Output the (X, Y) coordinate of the center of the cell containing the given text.  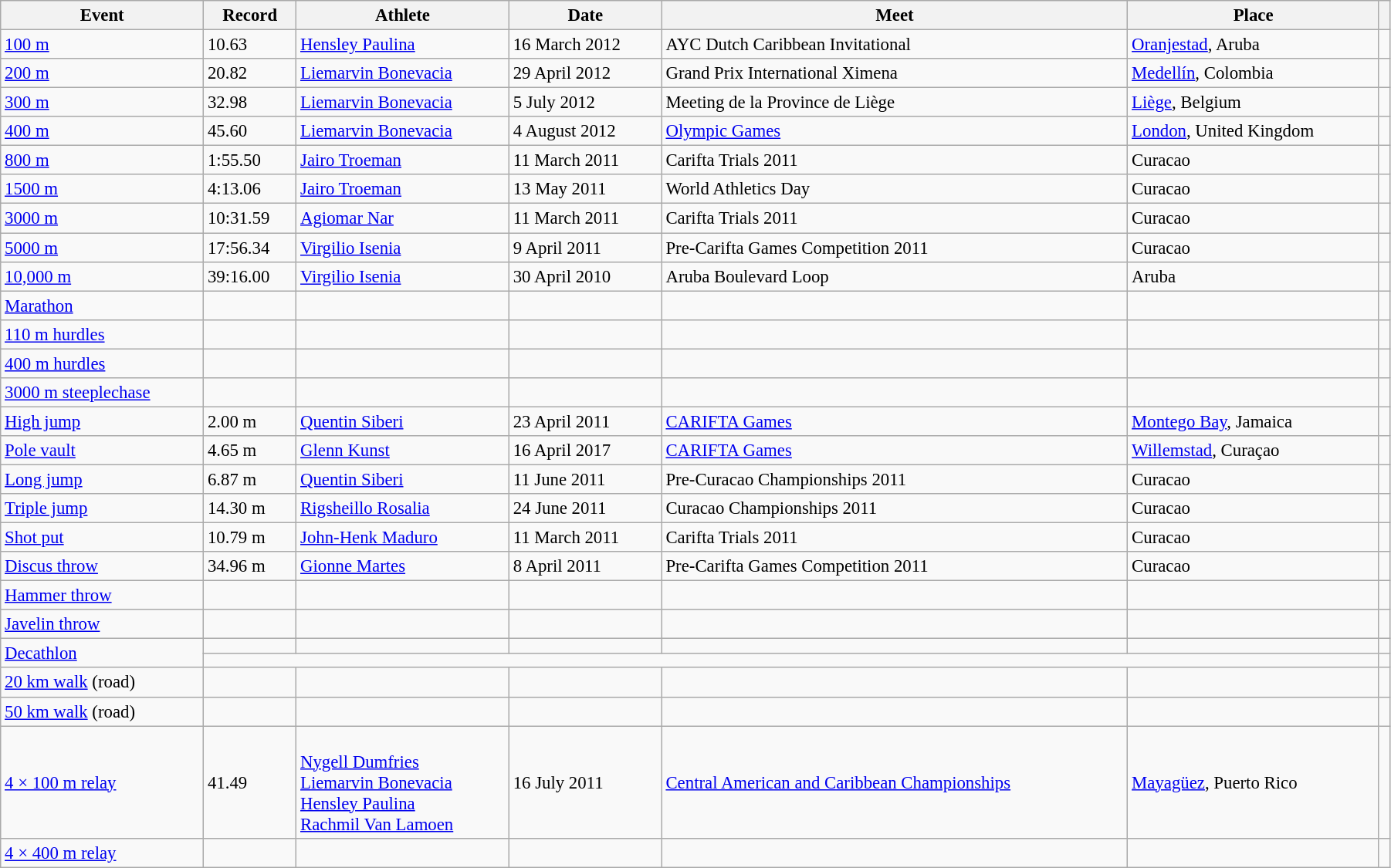
10:31.59 (250, 218)
4 × 100 m relay (102, 782)
4.65 m (250, 451)
400 m hurdles (102, 363)
2.00 m (250, 421)
110 m hurdles (102, 334)
Gionne Martes (403, 566)
4 August 2012 (585, 131)
16 April 2017 (585, 451)
5000 m (102, 248)
Decathlon (102, 654)
14.30 m (250, 508)
Aruba (1254, 276)
1:55.50 (250, 160)
30 April 2010 (585, 276)
16 July 2011 (585, 782)
Meeting de la Province de Liège (895, 103)
High jump (102, 421)
Event (102, 15)
17:56.34 (250, 248)
20 km walk (road) (102, 683)
Rigsheillo Rosalia (403, 508)
39:16.00 (250, 276)
Athlete (403, 15)
Triple jump (102, 508)
4:13.06 (250, 189)
Curacao Championships 2011 (895, 508)
Meet (895, 15)
Date (585, 15)
Oranjestad, Aruba (1254, 45)
Hammer throw (102, 596)
13 May 2011 (585, 189)
Discus throw (102, 566)
6.87 m (250, 479)
50 km walk (road) (102, 711)
4 × 400 m relay (102, 853)
Grand Prix International Ximena (895, 73)
11 June 2011 (585, 479)
Place (1254, 15)
10,000 m (102, 276)
John-Henk Maduro (403, 538)
10.63 (250, 45)
32.98 (250, 103)
Aruba Boulevard Loop (895, 276)
Hensley Paulina (403, 45)
Pre-Curacao Championships 2011 (895, 479)
100 m (102, 45)
45.60 (250, 131)
London, United Kingdom (1254, 131)
Montego Bay, Jamaica (1254, 421)
Pole vault (102, 451)
AYC Dutch Caribbean Invitational (895, 45)
8 April 2011 (585, 566)
Record (250, 15)
Agiomar Nar (403, 218)
16 March 2012 (585, 45)
3000 m (102, 218)
Medellín, Colombia (1254, 73)
Liège, Belgium (1254, 103)
34.96 m (250, 566)
Long jump (102, 479)
World Athletics Day (895, 189)
41.49 (250, 782)
Marathon (102, 306)
Central American and Caribbean Championships (895, 782)
24 June 2011 (585, 508)
Mayagüez, Puerto Rico (1254, 782)
1500 m (102, 189)
5 July 2012 (585, 103)
23 April 2011 (585, 421)
3000 m steeplechase (102, 393)
200 m (102, 73)
Willemstad, Curaçao (1254, 451)
9 April 2011 (585, 248)
29 April 2012 (585, 73)
800 m (102, 160)
Nygell DumfriesLiemarvin BonevaciaHensley PaulinaRachmil Van Lamoen (403, 782)
Glenn Kunst (403, 451)
300 m (102, 103)
400 m (102, 131)
Javelin throw (102, 624)
Shot put (102, 538)
10.79 m (250, 538)
20.82 (250, 73)
Olympic Games (895, 131)
